Find where the given text appears and provide that cell's center as (x, y) coordinate. 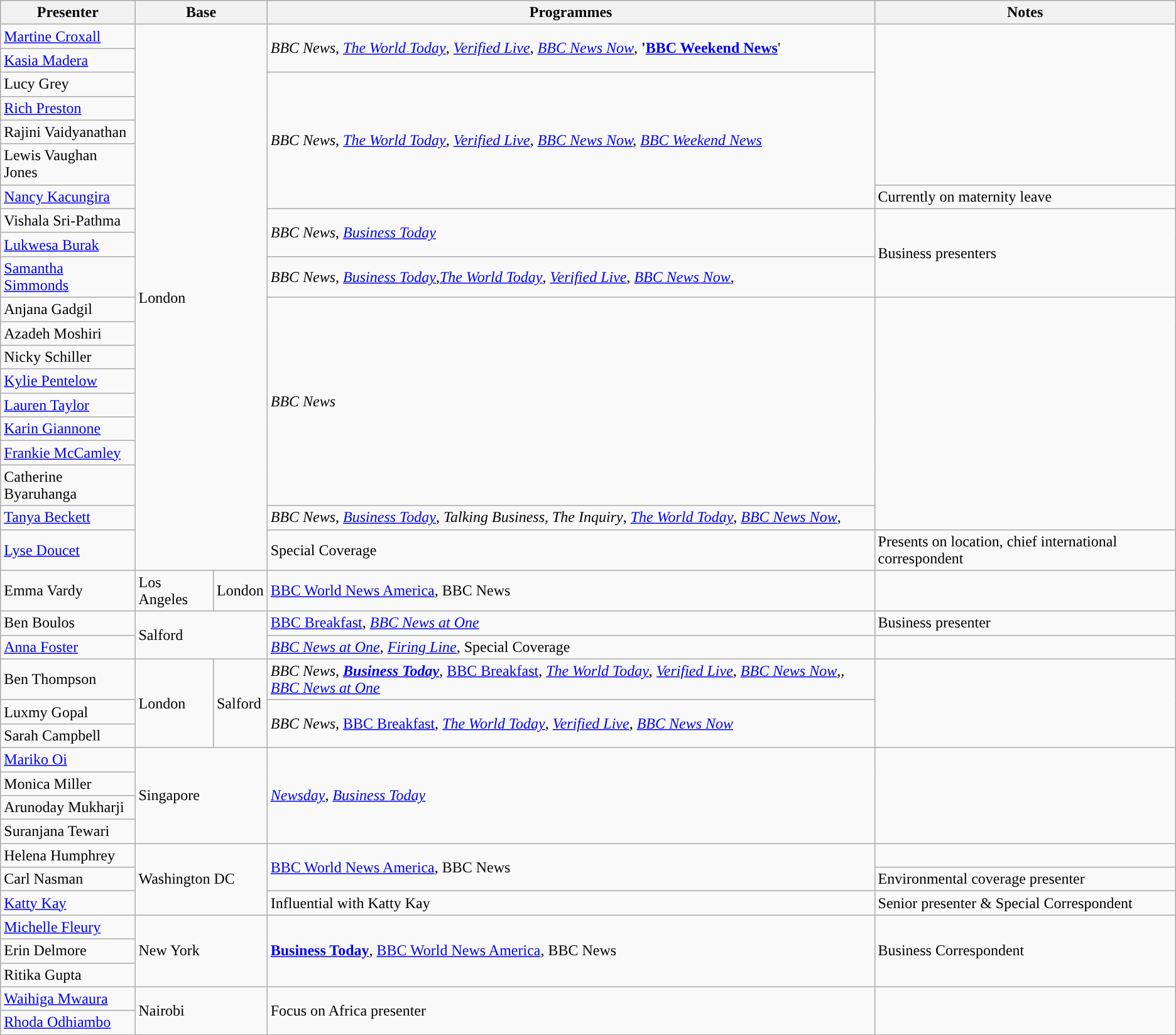
Kylie Pentelow (68, 381)
Rich Preston (68, 108)
BBC News, Business Today,The World Today, Verified Live, BBC News Now, (570, 276)
BBC News, BBC Breakfast, The World Today, Verified Live, BBC News Now (570, 723)
BBC News, Business Today (570, 232)
Karin Giannone (68, 429)
Ritika Gupta (68, 975)
Sarah Campbell (68, 735)
Los Angeles (175, 590)
Lyse Doucet (68, 550)
BBC Breakfast, BBC News at One (570, 623)
Anna Foster (68, 647)
Currently on maternity leave (1025, 197)
BBC News, The World Today, Verified Live, BBC News Now, 'BBC Weekend News' (570, 48)
Washington DC (201, 879)
BBC News, Business Today, Talking Business, The Inquiry, The World Today, BBC News Now, (570, 517)
Martine Croxall (68, 36)
Monica Miller (68, 783)
BBC News, Business Today, BBC Breakfast, The World Today, Verified Live, BBC News Now,, BBC News at One (570, 680)
Catherine Byaruhanga (68, 485)
Mariko Oi (68, 759)
Emma Vardy (68, 590)
Business Correspondent (1025, 951)
Environmental coverage presenter (1025, 879)
Suranjana Tewari (68, 832)
Singapore (201, 795)
Rajini Vaidyanathan (68, 132)
Samantha Simmonds (68, 276)
Michelle Fleury (68, 927)
Programmes (570, 13)
Vishala Sri-Pathma (68, 220)
Erin Delmore (68, 951)
Presents on location, chief international correspondent (1025, 550)
BBC News (570, 401)
BBC News at One, Firing Line, Special Coverage (570, 647)
Senior presenter & Special Correspondent (1025, 903)
Notes (1025, 13)
New York (201, 951)
Lewis Vaughan Jones (68, 165)
Ben Boulos (68, 623)
Business presenter (1025, 623)
Ben Thompson (68, 680)
Business presenters (1025, 252)
Nancy Kacungira (68, 197)
Arunoday Mukharji (68, 808)
Focus on Africa presenter (570, 1011)
Special Coverage (570, 550)
Lauren Taylor (68, 405)
Azadeh Moshiri (68, 333)
Frankie McCamley (68, 453)
Rhoda Odhiambo (68, 1022)
Influential with Katty Kay (570, 903)
BBC News, The World Today, Verified Live, BBC News Now, BBC Weekend News (570, 141)
Waihiga Mwaura (68, 999)
Base (201, 13)
Kasia Madera (68, 60)
Nairobi (201, 1011)
Carl Nasman (68, 879)
Luxmy Gopal (68, 712)
Lucy Grey (68, 84)
Katty Kay (68, 903)
Business Today, BBC World News America, BBC News (570, 951)
Nicky Schiller (68, 357)
Tanya Beckett (68, 517)
Newsday, Business Today (570, 795)
Lukwesa Burak (68, 244)
Anjana Gadgil (68, 309)
Helena Humphrey (68, 855)
Presenter (68, 13)
